Scan for the cell matching the given text and deliver its [x, y] coordinate at center. 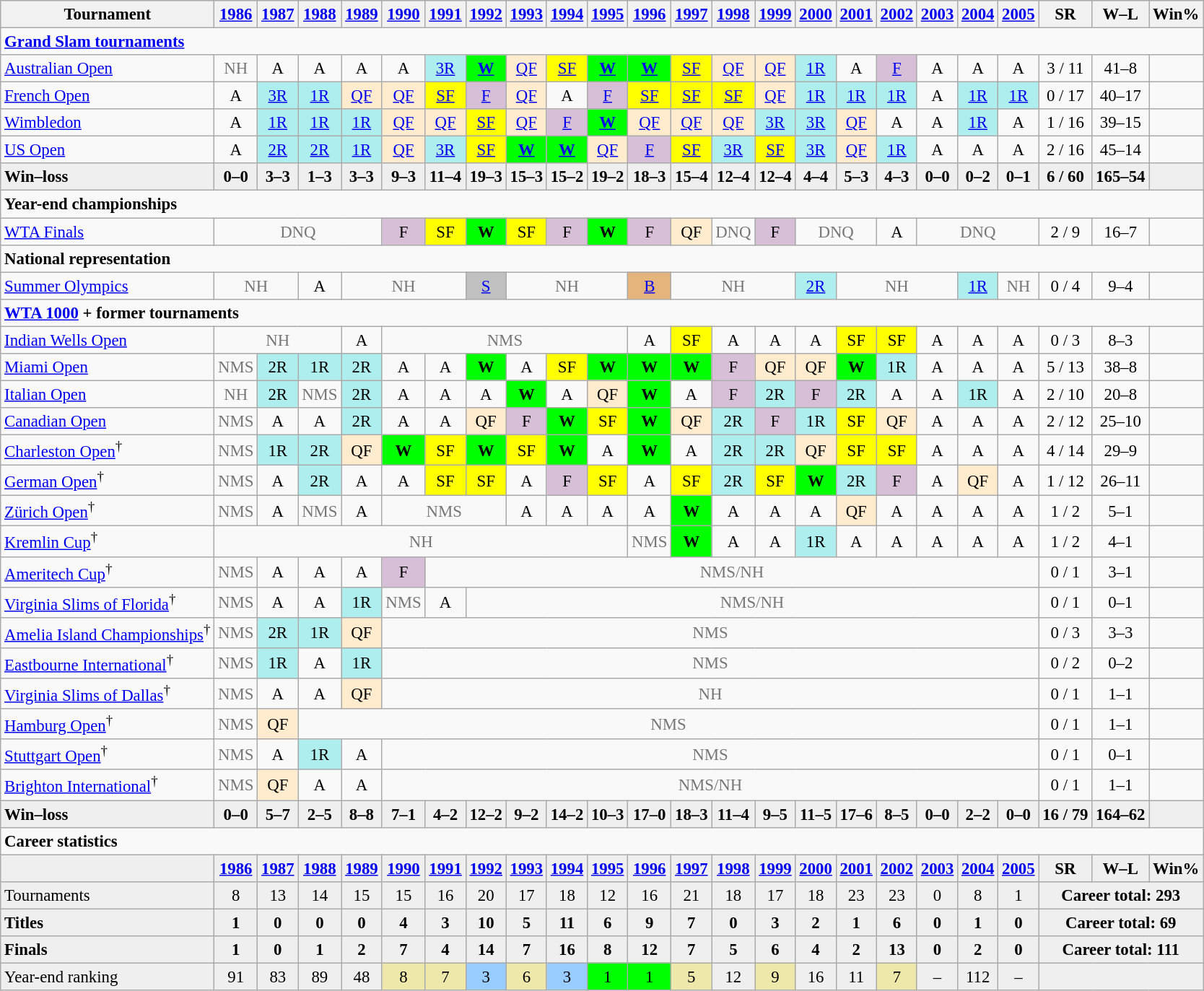
2 / 16 [1065, 150]
Career total: 111 [1121, 950]
91 [236, 977]
10 [486, 922]
2–5 [320, 814]
15–4 [692, 177]
17–0 [650, 814]
Career statistics [602, 841]
Tournament [108, 14]
41–8 [1120, 69]
6 / 60 [1065, 177]
17–6 [856, 814]
25–10 [1120, 422]
Kremlin Cup† [108, 541]
Italian Open [108, 394]
112 [978, 977]
40–17 [1120, 96]
164–62 [1120, 814]
Hamburg Open† [108, 724]
8–8 [362, 814]
1 / 12 [1065, 481]
16 / 79 [1065, 814]
16–7 [1120, 232]
26–11 [1120, 481]
4–3 [897, 177]
2 / 12 [1065, 422]
29–9 [1120, 450]
39–15 [1120, 123]
38–8 [1120, 367]
1 / 16 [1065, 123]
Wimbledon [108, 123]
Virginia Slims of Florida† [108, 602]
20 [486, 895]
Career total: 69 [1121, 922]
11–5 [816, 814]
9–5 [775, 814]
Indian Wells Open [108, 340]
8–3 [1120, 340]
7–1 [403, 814]
Tournaments [108, 895]
1–3 [320, 177]
15–3 [526, 177]
Year-end ranking [108, 977]
National representation [602, 258]
9–3 [403, 177]
Ameritech Cup† [108, 572]
9–2 [526, 814]
4 / 14 [1065, 450]
Career total: 293 [1121, 895]
Summer Olympics [108, 286]
Charleston Open† [108, 450]
Brighton International† [108, 785]
83 [278, 977]
19–3 [486, 177]
German Open† [108, 481]
10–3 [608, 814]
5–7 [278, 814]
French Open [108, 96]
4–2 [445, 814]
0 / 17 [1065, 96]
Amelia Island Championships† [108, 633]
B [650, 286]
45–14 [1120, 150]
2 / 9 [1065, 232]
Australian Open [108, 69]
Zürich Open† [108, 511]
2–2 [978, 814]
4–1 [1120, 541]
8–5 [897, 814]
0 / 2 [1065, 663]
4–4 [816, 177]
165–54 [1120, 177]
5–3 [856, 177]
Finals [108, 950]
WTA Finals [108, 232]
Stuttgart Open† [108, 754]
S [486, 286]
WTA 1000 + former tournaments [602, 313]
20–8 [1120, 394]
2 / 10 [1065, 394]
5 / 13 [1065, 367]
0 / 4 [1065, 286]
Eastbourne International† [108, 663]
21 [692, 895]
48 [362, 977]
Miami Open [108, 367]
Virginia Slims of Dallas† [108, 694]
Year-end championships [602, 204]
US Open [108, 150]
Canadian Open [108, 422]
15–2 [567, 177]
3–1 [1120, 572]
19–2 [608, 177]
Grand Slam tournaments [602, 42]
9–4 [1120, 286]
14–2 [567, 814]
89 [320, 977]
Titles [108, 922]
3 / 11 [1065, 69]
5–1 [1120, 511]
12–2 [486, 814]
